Return the [x, y] coordinate for the center point of the cell that contains the specified text.  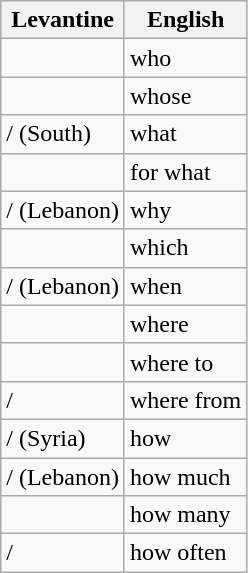
how many [185, 515]
/ (Syria) [63, 438]
why [185, 210]
whose [185, 96]
where from [185, 400]
how [185, 438]
what [185, 134]
for what [185, 172]
when [185, 286]
which [185, 248]
how often [185, 553]
how much [185, 477]
who [185, 58]
where [185, 324]
Levantine [63, 20]
/ (South) [63, 134]
where to [185, 362]
English [185, 20]
